Find where the given text appears and provide that cell's center as (X, Y) coordinate. 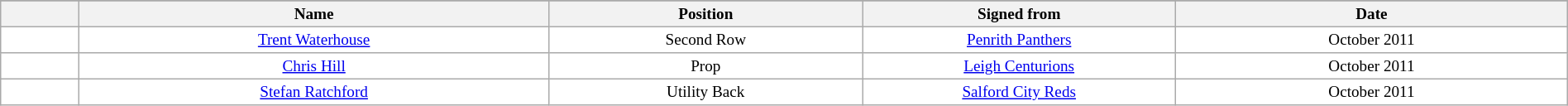
Second Row (706, 40)
Prop (706, 66)
Trent Waterhouse (313, 40)
Leigh Centurions (1019, 66)
Utility Back (706, 92)
Signed from (1019, 14)
Penrith Panthers (1019, 40)
Stefan Ratchford (313, 92)
Position (706, 14)
Salford City Reds (1019, 92)
Chris Hill (313, 66)
Date (1372, 14)
Name (313, 14)
